Detect which cell encompasses the target text, then output its (X, Y) center coordinate. 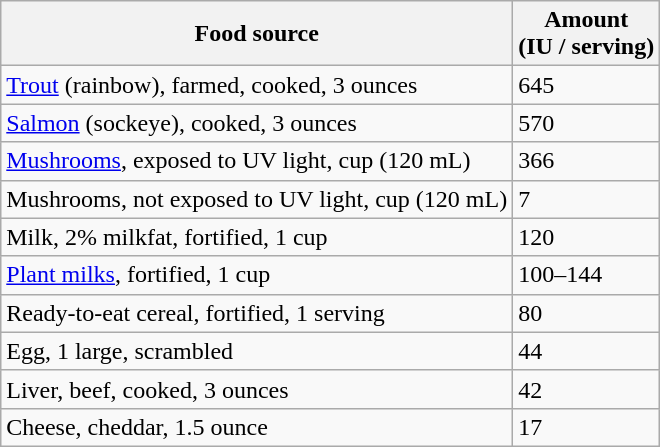
Cheese, cheddar, 1.5 ounce (257, 427)
Mushrooms, not exposed to UV light, cup (120 mL) (257, 199)
Mushrooms, exposed to UV light, cup (120 mL) (257, 161)
Plant milks, fortified, 1 cup (257, 275)
7 (586, 199)
570 (586, 123)
Liver, beef, cooked, 3 ounces (257, 389)
44 (586, 351)
645 (586, 85)
42 (586, 389)
120 (586, 237)
Amount (IU / serving) (586, 34)
Trout (rainbow), farmed, cooked, 3 ounces (257, 85)
Ready-to-eat cereal, fortified, 1 serving (257, 313)
Salmon (sockeye), cooked, 3 ounces (257, 123)
Food source (257, 34)
366 (586, 161)
Egg, 1 large, scrambled (257, 351)
17 (586, 427)
80 (586, 313)
Milk, 2% milkfat, fortified, 1 cup (257, 237)
100–144 (586, 275)
